Search for the cell housing the specified text and yield its (x, y) center coordinate. 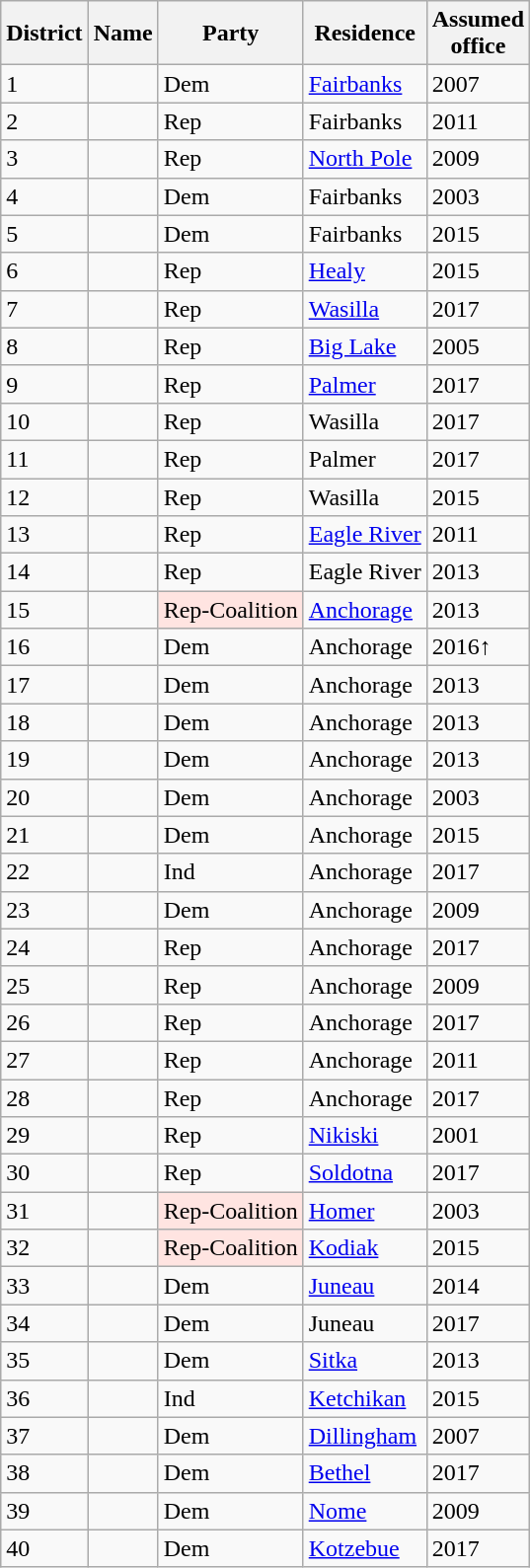
34 (44, 1323)
8 (44, 346)
Kotzebue (365, 1548)
4 (44, 196)
28 (44, 1098)
29 (44, 1136)
13 (44, 535)
37 (44, 1436)
20 (44, 797)
10 (44, 421)
Healy (365, 271)
40 (44, 1548)
31 (44, 1211)
Assumedoffice (478, 34)
Soldotna (365, 1173)
38 (44, 1473)
1 (44, 84)
Dillingham (365, 1436)
16 (44, 647)
23 (44, 910)
27 (44, 1060)
North Pole (365, 159)
2001 (478, 1136)
11 (44, 459)
17 (44, 685)
Sitka (365, 1361)
25 (44, 985)
9 (44, 384)
Kodiak (365, 1248)
15 (44, 610)
12 (44, 496)
19 (44, 760)
24 (44, 947)
22 (44, 872)
2016↑ (478, 647)
33 (44, 1286)
Party (231, 34)
3 (44, 159)
Big Lake (365, 346)
35 (44, 1361)
14 (44, 572)
32 (44, 1248)
Name (122, 34)
39 (44, 1511)
26 (44, 1022)
Homer (365, 1211)
Bethel (365, 1473)
18 (44, 722)
Residence (365, 34)
District (44, 34)
5 (44, 234)
2014 (478, 1286)
2 (44, 121)
Ketchikan (365, 1398)
6 (44, 271)
21 (44, 835)
30 (44, 1173)
Nome (365, 1511)
36 (44, 1398)
Nikiski (365, 1136)
2005 (478, 346)
7 (44, 309)
